Identify which cell holds the provided text, then report its (x, y) central coordinate. 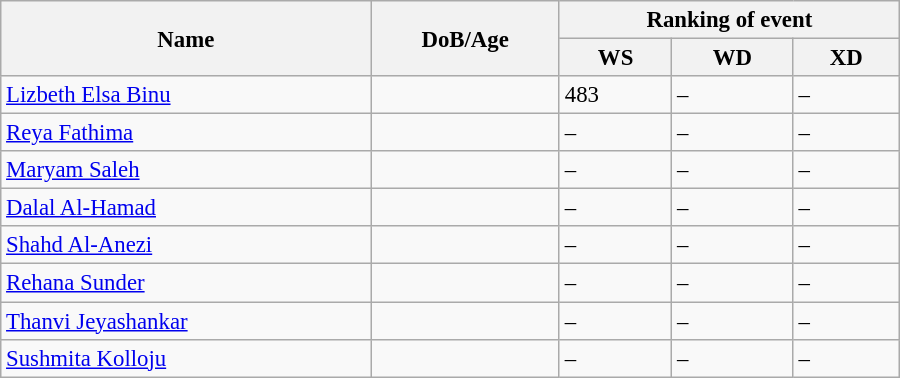
XD (846, 58)
Thanvi Jeyashankar (186, 321)
Dalal Al-Hamad (186, 208)
483 (615, 95)
Ranking of event (729, 20)
WS (615, 58)
Rehana Sunder (186, 283)
Maryam Saleh (186, 170)
DoB/Age (466, 38)
Shahd Al-Anezi (186, 245)
Reya Fathima (186, 133)
WD (732, 58)
Lizbeth Elsa Binu (186, 95)
Name (186, 38)
Sushmita Kolloju (186, 358)
